Provide the [x, y] coordinate of the cell's center where the given text is located.  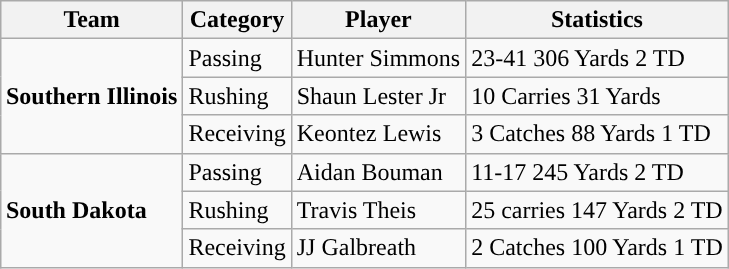
Category [237, 20]
Travis Theis [378, 210]
Statistics [598, 20]
Keontez Lewis [378, 134]
11-17 245 Yards 2 TD [598, 172]
3 Catches 88 Yards 1 TD [598, 134]
Hunter Simmons [378, 58]
10 Carries 31 Yards [598, 96]
Aidan Bouman [378, 172]
JJ Galbreath [378, 248]
Team [91, 20]
Shaun Lester Jr [378, 96]
Southern Illinois [91, 96]
2 Catches 100 Yards 1 TD [598, 248]
Player [378, 20]
South Dakota [91, 210]
25 carries 147 Yards 2 TD [598, 210]
23-41 306 Yards 2 TD [598, 58]
